Provide the (X, Y) coordinate of the cell's center where the given text is located.  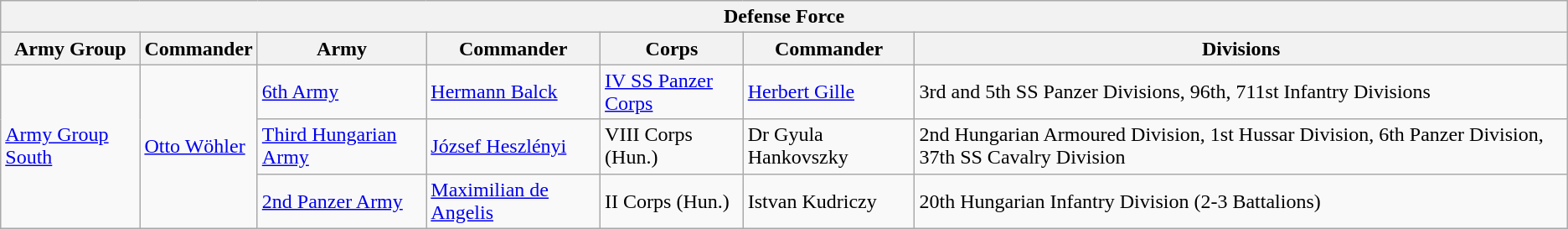
II Corps (Hun.) (672, 201)
Army (342, 49)
IV SS Panzer Corps (672, 92)
Istvan Kudriczy (829, 201)
Defense Force (784, 17)
Third Hungarian Army (342, 146)
Otto Wöhler (199, 146)
2nd Panzer Army (342, 201)
3rd and 5th SS Panzer Divisions, 96th, 711st Infantry Divisions (1241, 92)
VIII Corps (Hun.) (672, 146)
József Heszlényi (513, 146)
Hermann Balck (513, 92)
Dr Gyula Hankovszky (829, 146)
Army Group South (70, 146)
Divisions (1241, 49)
2nd Hungarian Armoured Division, 1st Hussar Division, 6th Panzer Division, 37th SS Cavalry Division (1241, 146)
Army Group (70, 49)
Corps (672, 49)
20th Hungarian Infantry Division (2-3 Battalions) (1241, 201)
Maximilian de Angelis (513, 201)
Herbert Gille (829, 92)
6th Army (342, 92)
